Locate the cell with the specified text and output its (X, Y) center coordinate. 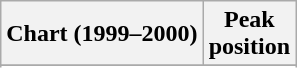
Chart (1999–2000) (102, 34)
Peakposition (249, 34)
